Return (x, y) of the center of cell containing provided text 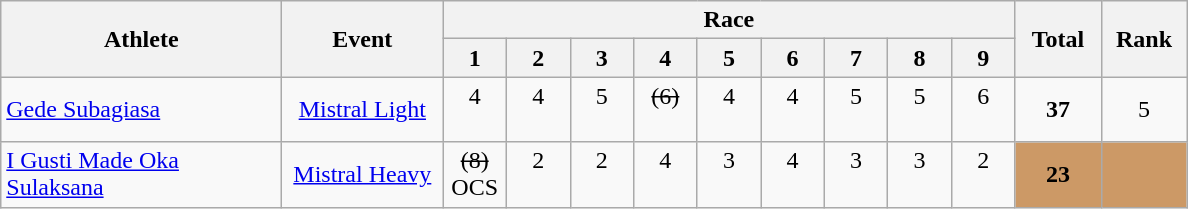
7 (856, 58)
37 (1058, 110)
Race (729, 20)
9 (983, 58)
I Gusti Made Oka Sulaksana (142, 174)
Mistral Light (362, 110)
(6) (666, 110)
1 (475, 58)
Rank (1144, 39)
Total (1058, 39)
Athlete (142, 39)
8 (920, 58)
Mistral Heavy (362, 174)
Gede Subagiasa (142, 110)
23 (1058, 174)
(8)OCS (475, 174)
Event (362, 39)
